Search for the cell housing the specified text and yield its (x, y) center coordinate. 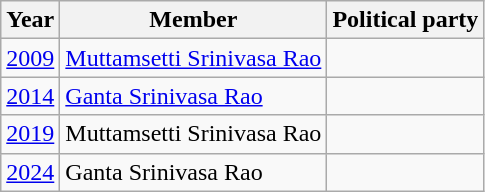
2019 (30, 134)
2014 (30, 96)
2009 (30, 58)
2024 (30, 172)
Political party (406, 20)
Member (194, 20)
Year (30, 20)
